Determine the (x, y) coordinate at the center of the cell enclosing the given text.  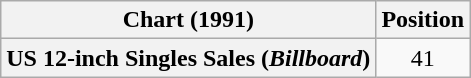
41 (423, 58)
Position (423, 20)
US 12-inch Singles Sales (Billboard) (188, 58)
Chart (1991) (188, 20)
